Return [X, Y] of the center of cell containing provided text 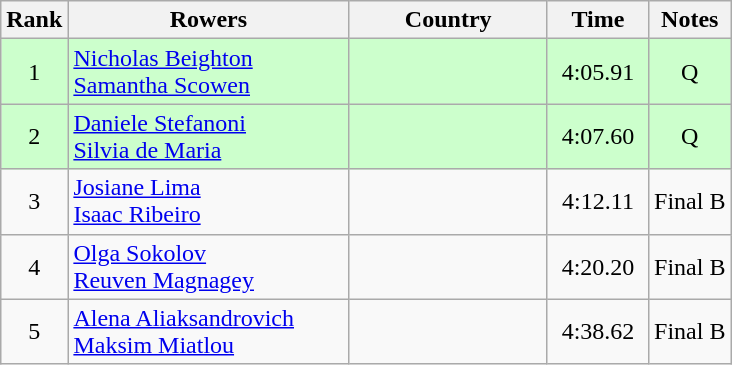
Time [598, 20]
4:38.62 [598, 332]
Notes [690, 20]
Alena AliaksandrovichMaksim Miatlou [208, 332]
3 [34, 202]
Olga SokolovReuven Magnagey [208, 266]
4:20.20 [598, 266]
Country [448, 20]
Daniele StefanoniSilvia de Maria [208, 136]
2 [34, 136]
Nicholas BeightonSamantha Scowen [208, 72]
4:05.91 [598, 72]
Josiane LimaIsaac Ribeiro [208, 202]
4:07.60 [598, 136]
Rank [34, 20]
Rowers [208, 20]
5 [34, 332]
4 [34, 266]
4:12.11 [598, 202]
1 [34, 72]
